From the cell containing the given text, extract its center point as (x, y) coordinate. 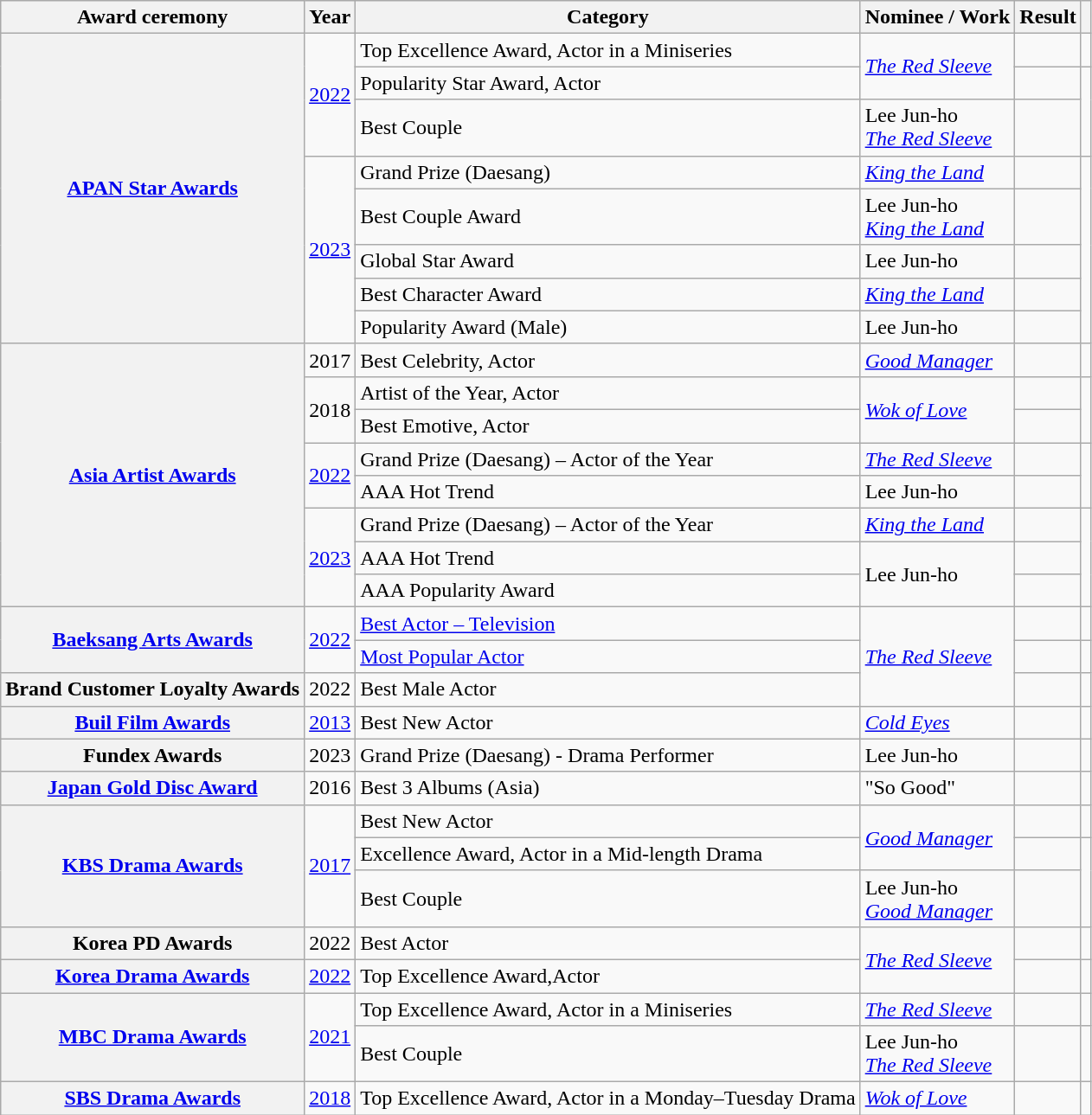
Asia Artist Awards (152, 475)
Year (331, 17)
Excellence Award, Actor in a Mid-length Drama (607, 854)
Best Couple Award (607, 216)
Top Excellence Award, Actor in a Monday–Tuesday Drama (607, 1099)
Korea PD Awards (152, 943)
Popularity Star Award, Actor (607, 83)
Buil Film Awards (152, 722)
Popularity Award (Male) (607, 327)
Artist of the Year, Actor (607, 393)
Award ceremony (152, 17)
Korea Drama Awards (152, 976)
Cold Eyes (938, 722)
APAN Star Awards (152, 189)
Brand Customer Loyalty Awards (152, 689)
Global Star Award (607, 261)
Best Celebrity, Actor (607, 360)
Grand Prize (Daesang) - Drama Performer (607, 755)
Grand Prize (Daesang) (607, 172)
Baeksang Arts Awards (152, 640)
AAA Popularity Award (607, 591)
SBS Drama Awards (152, 1099)
MBC Drama Awards (152, 1038)
Lee Jun-ho Good Manager (938, 898)
2021 (331, 1038)
2016 (331, 788)
Lee Jun-ho King the Land (938, 216)
Japan Gold Disc Award (152, 788)
Category (607, 17)
Best Actor (607, 943)
Fundex Awards (152, 755)
Top Excellence Award,Actor (607, 976)
KBS Drama Awards (152, 865)
Best Character Award (607, 294)
Result (1048, 17)
Best Male Actor (607, 689)
Most Popular Actor (607, 657)
Best 3 Albums (Asia) (607, 788)
Best Actor – Television (607, 624)
Best Emotive, Actor (607, 426)
Nominee / Work (938, 17)
"So Good" (938, 788)
2013 (331, 722)
